Return [x, y] of the center of cell containing provided text 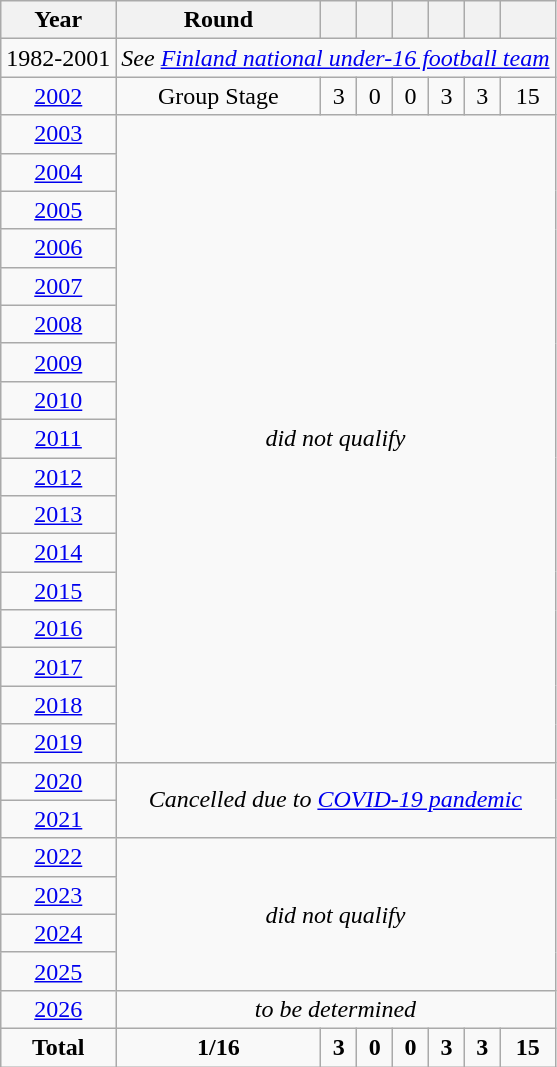
2019 [58, 743]
2006 [58, 248]
2017 [58, 667]
1982-2001 [58, 58]
2020 [58, 781]
2008 [58, 324]
2023 [58, 895]
2005 [58, 210]
Total [58, 1047]
Round [218, 20]
2014 [58, 553]
1/16 [218, 1047]
2010 [58, 400]
2007 [58, 286]
2016 [58, 629]
to be determined [336, 1009]
2022 [58, 857]
2009 [58, 362]
2002 [58, 96]
See Finland national under-16 football team [336, 58]
Cancelled due to COVID-19 pandemic [336, 800]
2004 [58, 172]
Year [58, 20]
2013 [58, 515]
2012 [58, 477]
2003 [58, 134]
2026 [58, 1009]
Group Stage [218, 96]
2024 [58, 933]
2018 [58, 705]
2025 [58, 971]
2011 [58, 438]
2021 [58, 819]
2015 [58, 591]
